Detect which cell encompasses the target text, then output its (X, Y) center coordinate. 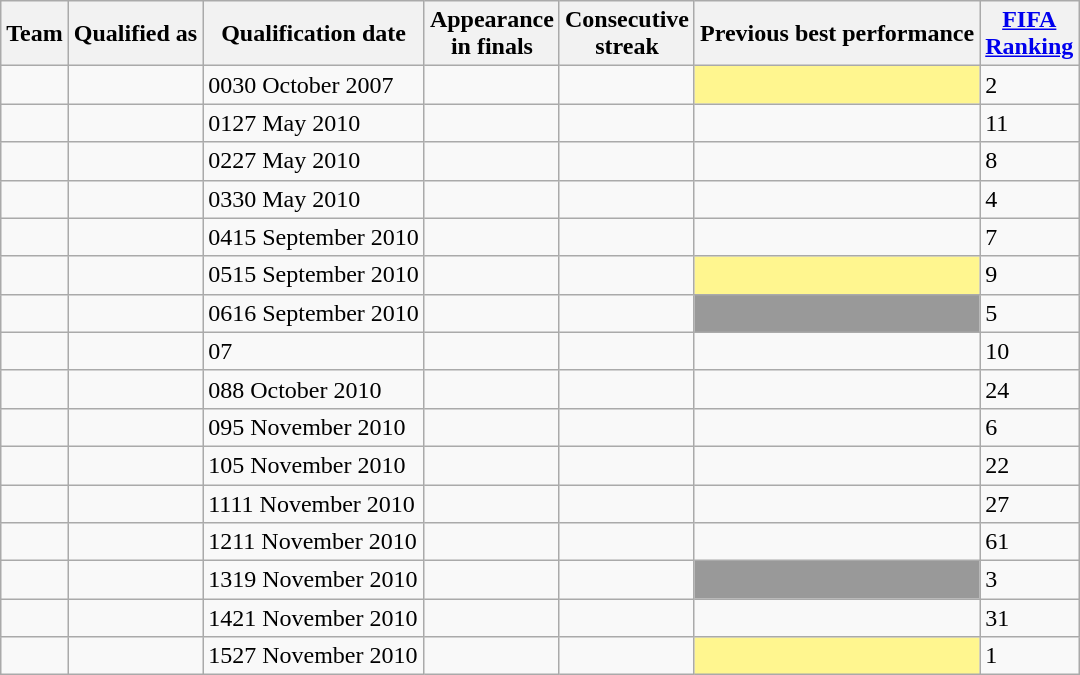
Qualification date (314, 34)
1211 November 2010 (314, 542)
07 (314, 351)
0227 May 2010 (314, 161)
2 (1030, 85)
0330 May 2010 (314, 199)
3 (1030, 580)
61 (1030, 542)
6 (1030, 427)
FIFARanking (1030, 34)
22 (1030, 465)
Previous best performance (836, 34)
1 (1030, 656)
0515 September 2010 (314, 275)
1319 November 2010 (314, 580)
1111 November 2010 (314, 503)
Consecutivestreak (626, 34)
11 (1030, 123)
1421 November 2010 (314, 618)
0415 September 2010 (314, 237)
31 (1030, 618)
0030 October 2007 (314, 85)
105 November 2010 (314, 465)
4 (1030, 199)
Appearancein finals (492, 34)
1527 November 2010 (314, 656)
Team (35, 34)
8 (1030, 161)
0616 September 2010 (314, 313)
27 (1030, 503)
7 (1030, 237)
5 (1030, 313)
088 October 2010 (314, 389)
24 (1030, 389)
0127 May 2010 (314, 123)
9 (1030, 275)
095 November 2010 (314, 427)
Qualified as (135, 34)
10 (1030, 351)
